Return (X, Y) of the center of cell containing provided text 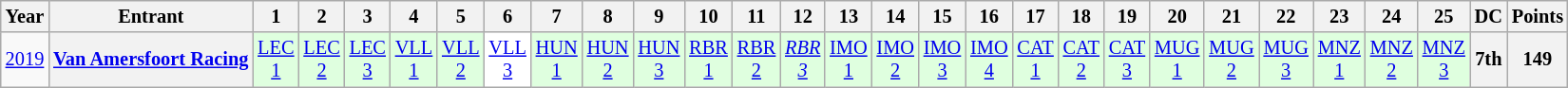
19 (1127, 16)
LEC3 (368, 60)
8 (608, 16)
3 (368, 16)
2 (321, 16)
MNZ1 (1340, 60)
1 (276, 16)
Year (25, 16)
CAT1 (1035, 60)
149 (1538, 60)
RBR1 (708, 60)
9 (659, 16)
4 (414, 16)
HUN1 (557, 60)
Van Amersfoort Racing (150, 60)
VLL3 (507, 60)
Points (1538, 16)
12 (802, 16)
14 (895, 16)
20 (1176, 16)
IMO2 (895, 60)
IMO1 (848, 60)
DC (1488, 16)
10 (708, 16)
18 (1081, 16)
2019 (25, 60)
MUG1 (1176, 60)
23 (1340, 16)
17 (1035, 16)
HUN2 (608, 60)
22 (1287, 16)
RBR2 (756, 60)
IMO4 (988, 60)
24 (1391, 16)
5 (460, 16)
Entrant (150, 16)
HUN3 (659, 60)
VLL2 (460, 60)
RBR3 (802, 60)
CAT2 (1081, 60)
6 (507, 16)
VLL1 (414, 60)
MUG2 (1232, 60)
LEC1 (276, 60)
MUG3 (1287, 60)
15 (943, 16)
IMO3 (943, 60)
CAT3 (1127, 60)
MNZ2 (1391, 60)
21 (1232, 16)
16 (988, 16)
7th (1488, 60)
7 (557, 16)
MNZ3 (1444, 60)
13 (848, 16)
11 (756, 16)
25 (1444, 16)
LEC2 (321, 60)
